Return the [X, Y] coordinate for the center point of the cell that contains the specified text.  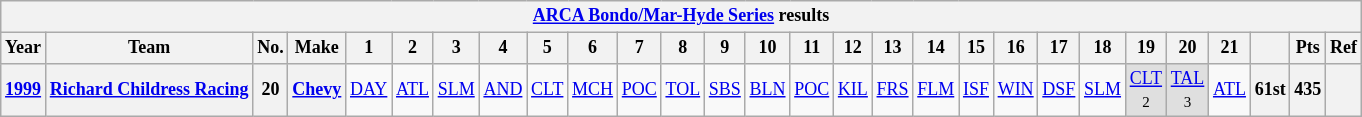
Year [24, 48]
10 [768, 48]
21 [1230, 48]
KIL [854, 90]
ISF [976, 90]
CLT [548, 90]
14 [936, 48]
Pts [1308, 48]
Ref [1344, 48]
2 [413, 48]
16 [1016, 48]
MCH [593, 90]
WIN [1016, 90]
1999 [24, 90]
BLN [768, 90]
Richard Childress Racing [148, 90]
7 [639, 48]
ARCA Bondo/Mar-Hyde Series results [682, 16]
13 [892, 48]
DSF [1059, 90]
435 [1308, 90]
TAL3 [1187, 90]
6 [593, 48]
Make [317, 48]
11 [812, 48]
9 [724, 48]
5 [548, 48]
3 [456, 48]
DAY [369, 90]
15 [976, 48]
12 [854, 48]
CLT2 [1146, 90]
18 [1103, 48]
SBS [724, 90]
FRS [892, 90]
17 [1059, 48]
TOL [682, 90]
1 [369, 48]
8 [682, 48]
Team [148, 48]
61st [1270, 90]
Chevy [317, 90]
19 [1146, 48]
4 [503, 48]
FLM [936, 90]
AND [503, 90]
No. [270, 48]
